Return (x, y) of the center of cell containing provided text 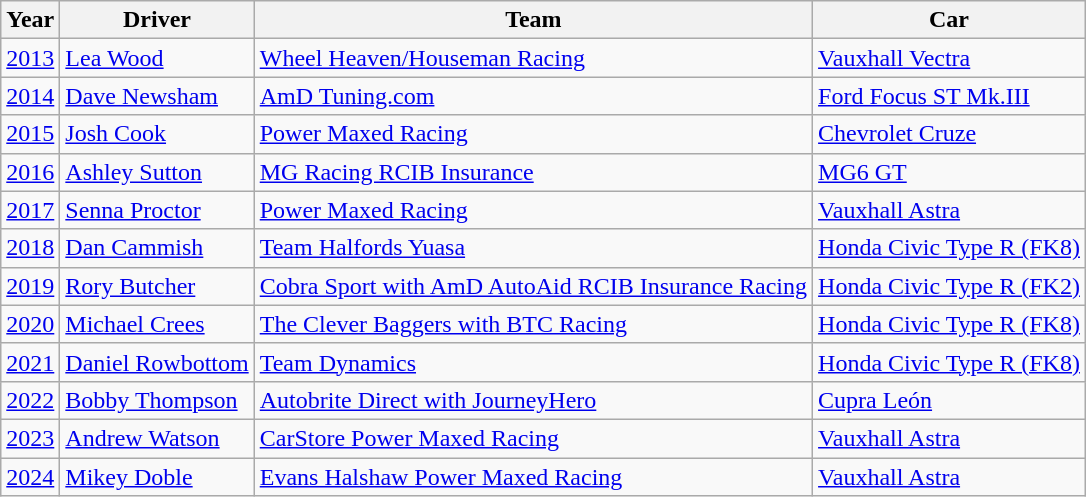
Senna Proctor (157, 210)
The Clever Baggers with BTC Racing (533, 324)
Ford Focus ST Mk.III (950, 96)
AmD Tuning.com (533, 96)
Cobra Sport with AmD AutoAid RCIB Insurance Racing (533, 286)
Car (950, 20)
Ashley Sutton (157, 172)
2023 (30, 438)
Driver (157, 20)
2013 (30, 58)
Team Dynamics (533, 362)
MG Racing RCIB Insurance (533, 172)
Dave Newsham (157, 96)
Evans Halshaw Power Maxed Racing (533, 477)
Chevrolet Cruze (950, 134)
2014 (30, 96)
Michael Crees (157, 324)
2020 (30, 324)
Dan Cammish (157, 248)
Mikey Doble (157, 477)
Lea Wood (157, 58)
Honda Civic Type R (FK2) (950, 286)
Josh Cook (157, 134)
Wheel Heaven/Houseman Racing (533, 58)
2021 (30, 362)
Team Halfords Yuasa (533, 248)
CarStore Power Maxed Racing (533, 438)
Bobby Thompson (157, 400)
MG6 GT (950, 172)
2016 (30, 172)
2017 (30, 210)
Daniel Rowbottom (157, 362)
2022 (30, 400)
Cupra León (950, 400)
2015 (30, 134)
Vauxhall Vectra (950, 58)
Team (533, 20)
2018 (30, 248)
Rory Butcher (157, 286)
Andrew Watson (157, 438)
2019 (30, 286)
Year (30, 20)
2024 (30, 477)
Autobrite Direct with JourneyHero (533, 400)
